Identify which cell holds the provided text, then report its (x, y) central coordinate. 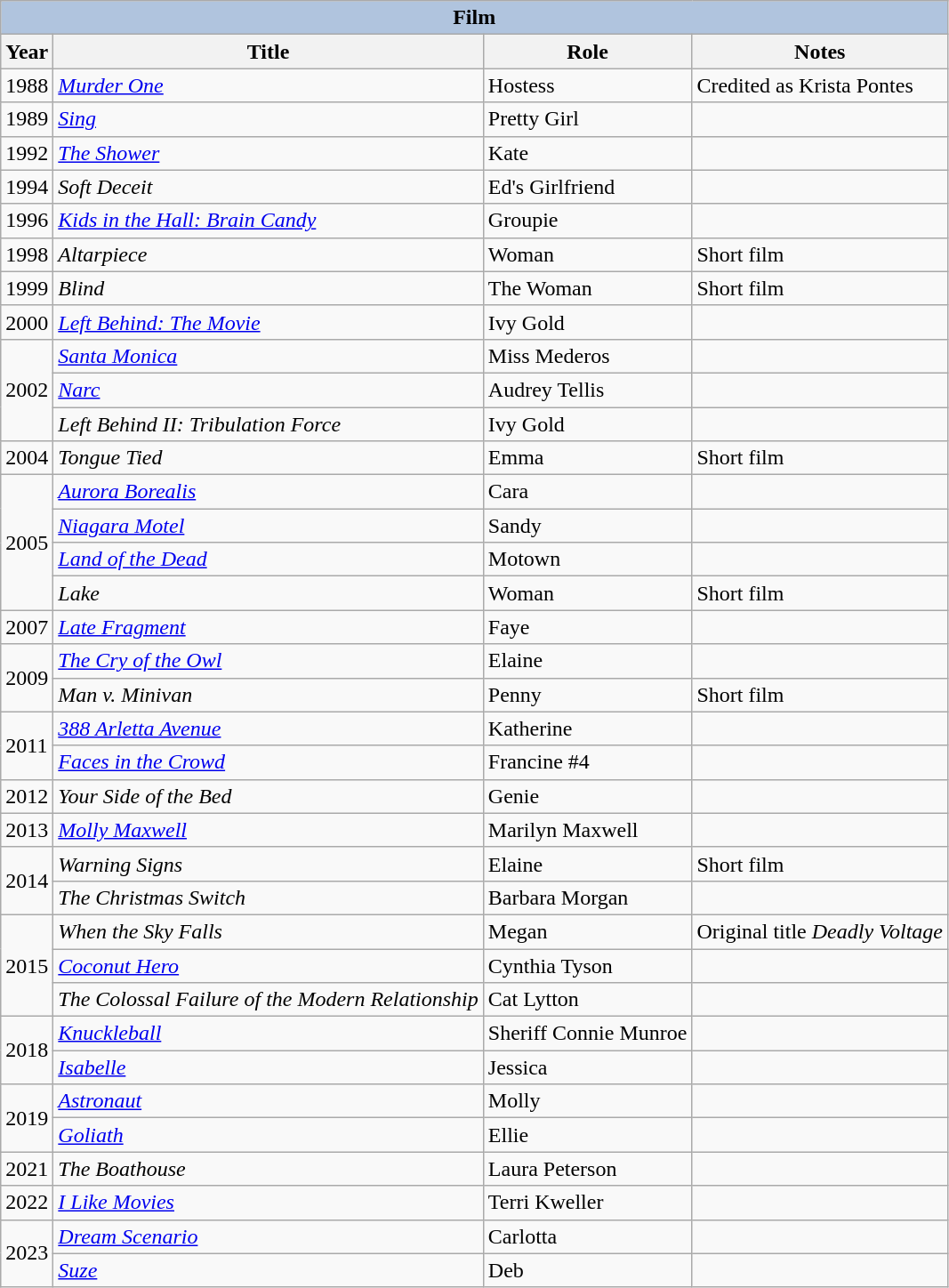
2015 (27, 965)
I Like Movies (269, 1203)
1998 (27, 254)
Suze (269, 1270)
Lake (269, 593)
2011 (27, 745)
Miss Mederos (587, 356)
Audrey Tellis (587, 390)
1996 (27, 221)
Ed's Girlfriend (587, 187)
2019 (27, 1118)
Cynthia Tyson (587, 965)
Year (27, 52)
Title (269, 52)
Megan (587, 931)
Blind (269, 288)
Late Fragment (269, 627)
2023 (27, 1253)
1994 (27, 187)
Kate (587, 153)
Kids in the Hall: Brain Candy (269, 221)
Narc (269, 390)
Marilyn Maxwell (587, 830)
Francine #4 (587, 762)
Role (587, 52)
Knuckleball (269, 1034)
When the Sky Falls (269, 931)
Niagara Motel (269, 526)
Coconut Hero (269, 965)
Goliath (269, 1135)
388 Arletta Avenue (269, 729)
Man v. Minivan (269, 695)
The Shower (269, 153)
Cat Lytton (587, 1000)
Ellie (587, 1135)
Groupie (587, 221)
Film (475, 18)
Motown (587, 559)
Faces in the Crowd (269, 762)
The Woman (587, 288)
2005 (27, 543)
2009 (27, 678)
Deb (587, 1270)
2004 (27, 458)
Credited as Krista Pontes (820, 85)
Carlotta (587, 1236)
Hostess (587, 85)
Penny (587, 695)
The Cry of the Owl (269, 661)
Soft Deceit (269, 187)
Laura Peterson (587, 1169)
The Christmas Switch (269, 898)
2007 (27, 627)
Faye (587, 627)
Dream Scenario (269, 1236)
Santa Monica (269, 356)
2000 (27, 322)
Cara (587, 492)
Genie (587, 796)
Pretty Girl (587, 119)
1988 (27, 85)
Land of the Dead (269, 559)
1989 (27, 119)
1992 (27, 153)
Sandy (587, 526)
2002 (27, 390)
Katherine (587, 729)
Tongue Tied (269, 458)
Sheriff Connie Munroe (587, 1034)
Barbara Morgan (587, 898)
Altarpiece (269, 254)
Murder One (269, 85)
2022 (27, 1203)
Original title Deadly Voltage (820, 931)
Left Behind II: Tribulation Force (269, 424)
2014 (27, 881)
2013 (27, 830)
Aurora Borealis (269, 492)
Terri Kweller (587, 1203)
Astronaut (269, 1101)
2012 (27, 796)
Molly Maxwell (269, 830)
The Colossal Failure of the Modern Relationship (269, 1000)
Sing (269, 119)
The Boathouse (269, 1169)
Notes (820, 52)
Left Behind: The Movie (269, 322)
Isabelle (269, 1067)
2018 (27, 1051)
Jessica (587, 1067)
2021 (27, 1169)
Emma (587, 458)
Your Side of the Bed (269, 796)
Warning Signs (269, 864)
Molly (587, 1101)
1999 (27, 288)
